Provide the (X, Y) coordinate of the cell's center where the given text is located.  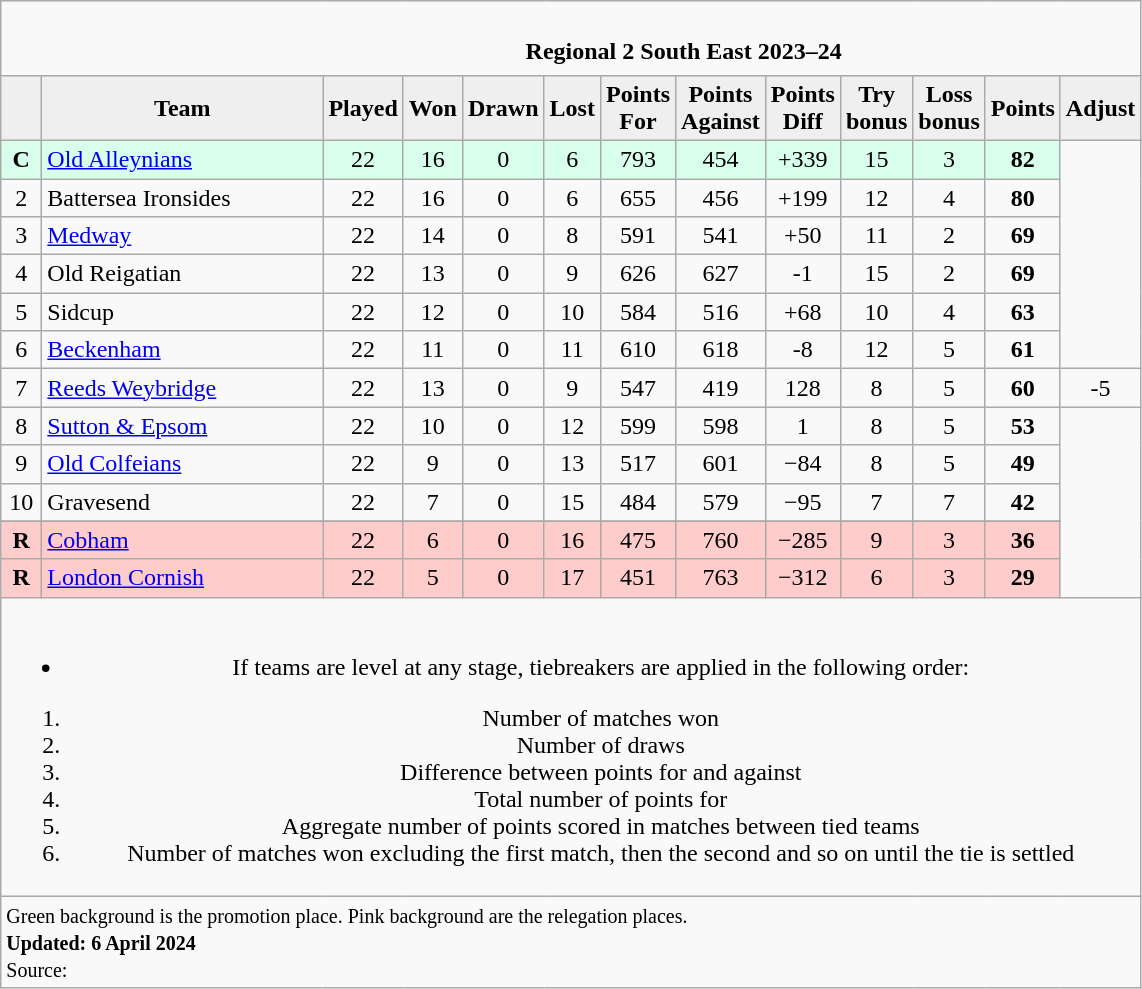
−95 (802, 502)
Gravesend (182, 502)
Old Alleynians (182, 159)
454 (721, 159)
655 (638, 197)
Old Reigatian (182, 274)
53 (1022, 426)
Green background is the promotion place. Pink background are the relegation places.Updated: 6 April 2024 Source: (571, 942)
Points Diff (802, 108)
610 (638, 350)
Played (363, 108)
793 (638, 159)
627 (721, 274)
-1 (802, 274)
Loss bonus (949, 108)
419 (721, 388)
82 (1022, 159)
456 (721, 197)
584 (638, 312)
Try bonus (876, 108)
517 (638, 464)
Drawn (503, 108)
Cobham (182, 540)
80 (1022, 197)
475 (638, 540)
618 (721, 350)
−84 (802, 464)
Battersea Ironsides (182, 197)
763 (721, 578)
451 (638, 578)
Points For (638, 108)
516 (721, 312)
1 (802, 426)
17 (572, 578)
60 (1022, 388)
601 (721, 464)
599 (638, 426)
61 (1022, 350)
14 (432, 236)
579 (721, 502)
484 (638, 502)
541 (721, 236)
63 (1022, 312)
London Cornish (182, 578)
128 (802, 388)
+68 (802, 312)
598 (721, 426)
36 (1022, 540)
Points (1022, 108)
Sutton & Epsom (182, 426)
Old Colfeians (182, 464)
+199 (802, 197)
547 (638, 388)
−285 (802, 540)
Team (182, 108)
760 (721, 540)
626 (638, 274)
Points Against (721, 108)
-8 (802, 350)
Lost (572, 108)
29 (1022, 578)
+50 (802, 236)
-5 (1100, 388)
591 (638, 236)
Won (432, 108)
Reeds Weybridge (182, 388)
+339 (802, 159)
Adjust (1100, 108)
Medway (182, 236)
C (22, 159)
Sidcup (182, 312)
42 (1022, 502)
49 (1022, 464)
−312 (802, 578)
Beckenham (182, 350)
